Scan for the cell matching the given text and deliver its (X, Y) coordinate at center. 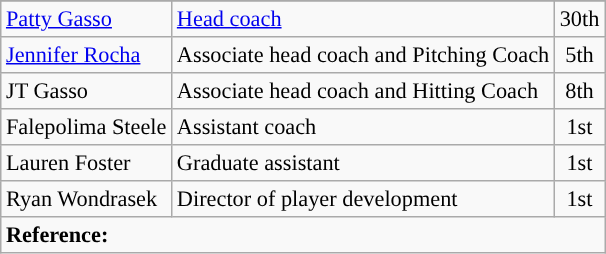
Jennifer Rocha (86, 55)
5th (579, 55)
30th (579, 19)
Falepolima Steele (86, 126)
Patty Gasso (86, 19)
Ryan Wondrasek (86, 198)
Associate head coach and Hitting Coach (364, 90)
Reference: (303, 234)
Graduate assistant (364, 162)
8th (579, 90)
Director of player development (364, 198)
Assistant coach (364, 126)
Lauren Foster (86, 162)
Head coach (364, 19)
Associate head coach and Pitching Coach (364, 55)
JT Gasso (86, 90)
